Pinpoint the cell where the given text exists, returning its (X, Y) midpoint coordinate. 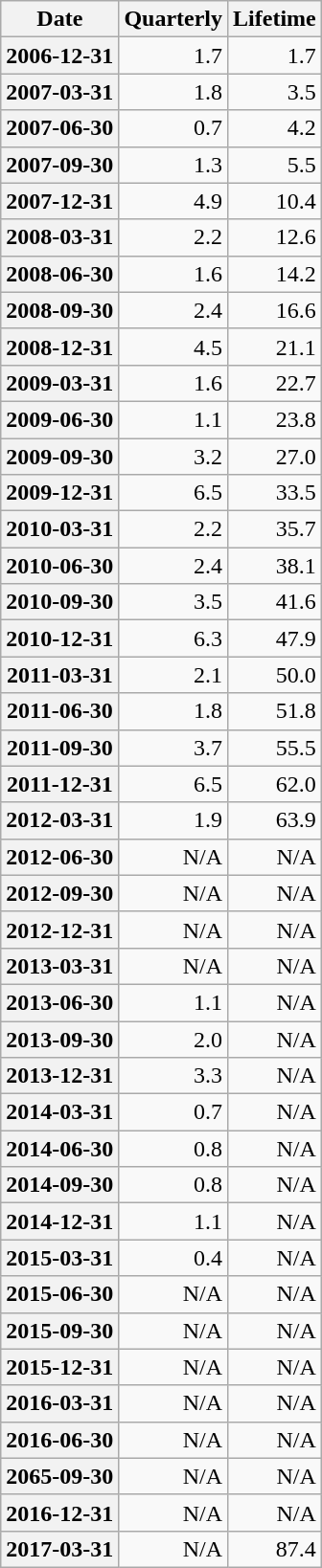
3.3 (173, 1076)
2012-09-30 (59, 893)
2016-12-31 (59, 1512)
51.8 (275, 711)
2010-09-30 (59, 602)
2013-12-31 (59, 1076)
2065-09-30 (59, 1476)
2011-09-30 (59, 748)
3.7 (173, 748)
2016-06-30 (59, 1440)
Lifetime (275, 19)
Quarterly (173, 19)
3.2 (173, 457)
2017-03-31 (59, 1549)
62.0 (275, 784)
2013-09-30 (59, 1039)
2015-12-31 (59, 1367)
47.9 (275, 638)
2013-03-31 (59, 966)
2016-03-31 (59, 1403)
12.6 (275, 237)
4.9 (173, 201)
10.4 (275, 201)
1.9 (173, 820)
2007-12-31 (59, 201)
2014-03-31 (59, 1112)
2009-12-31 (59, 493)
4.5 (173, 347)
2009-06-30 (59, 419)
2006-12-31 (59, 56)
2010-03-31 (59, 529)
2.1 (173, 675)
50.0 (275, 675)
2014-09-30 (59, 1185)
2012-03-31 (59, 820)
2008-06-30 (59, 274)
23.8 (275, 419)
35.7 (275, 529)
21.1 (275, 347)
55.5 (275, 748)
2014-06-30 (59, 1149)
2012-12-31 (59, 930)
2011-03-31 (59, 675)
2007-09-30 (59, 165)
2010-06-30 (59, 566)
2008-12-31 (59, 347)
2007-03-31 (59, 92)
2011-12-31 (59, 784)
2014-12-31 (59, 1221)
38.1 (275, 566)
27.0 (275, 457)
1.3 (173, 165)
2.0 (173, 1039)
2015-09-30 (59, 1331)
4.2 (275, 128)
87.4 (275, 1549)
2010-12-31 (59, 638)
2007-06-30 (59, 128)
2015-06-30 (59, 1294)
33.5 (275, 493)
22.7 (275, 383)
2009-09-30 (59, 457)
41.6 (275, 602)
6.3 (173, 638)
63.9 (275, 820)
2012-06-30 (59, 857)
2015-03-31 (59, 1258)
2008-03-31 (59, 237)
14.2 (275, 274)
Date (59, 19)
0.4 (173, 1258)
2008-09-30 (59, 310)
16.6 (275, 310)
2009-03-31 (59, 383)
5.5 (275, 165)
2011-06-30 (59, 711)
2013-06-30 (59, 1002)
